Pinpoint the cell where the given text exists, returning its [X, Y] midpoint coordinate. 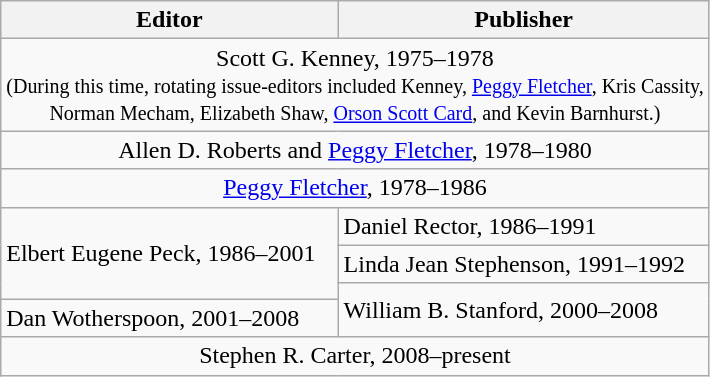
Peggy Fletcher, 1978–1986 [355, 188]
Allen D. Roberts and Peggy Fletcher, 1978–1980 [355, 150]
Linda Jean Stephenson, 1991–1992 [524, 264]
Elbert Eugene Peck, 1986–2001 [170, 253]
Editor [170, 20]
William B. Stanford, 2000–2008 [524, 310]
Dan Wotherspoon, 2001–2008 [170, 318]
Stephen R. Carter, 2008–present [355, 356]
Publisher [524, 20]
Daniel Rector, 1986–1991 [524, 226]
